Pinpoint the cell where the given text exists, returning its (X, Y) midpoint coordinate. 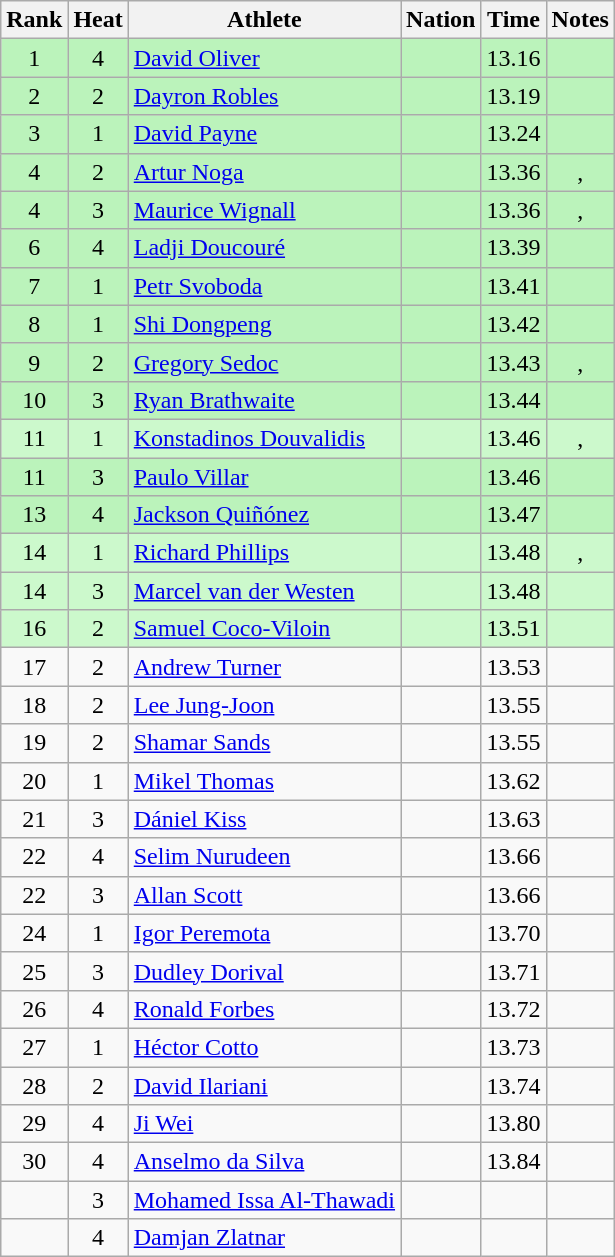
13.16 (514, 58)
Andrew Turner (264, 667)
9 (34, 362)
Damjan Zlatnar (264, 1238)
Dayron Robles (264, 96)
8 (34, 324)
28 (34, 1085)
Samuel Coco-Viloin (264, 629)
Dániel Kiss (264, 819)
13.42 (514, 324)
Selim Nurudeen (264, 857)
18 (34, 705)
13.63 (514, 819)
13.72 (514, 1009)
27 (34, 1047)
13.43 (514, 362)
Ladji Doucouré (264, 248)
Marcel van der Westen (264, 591)
Petr Svoboda (264, 286)
13.41 (514, 286)
Allan Scott (264, 895)
17 (34, 667)
Mikel Thomas (264, 781)
13.73 (514, 1047)
6 (34, 248)
David Oliver (264, 58)
13.62 (514, 781)
13.74 (514, 1085)
Paulo Villar (264, 477)
13.71 (514, 971)
Lee Jung-Joon (264, 705)
Time (514, 20)
Gregory Sedoc (264, 362)
26 (34, 1009)
Athlete (264, 20)
Richard Phillips (264, 553)
29 (34, 1124)
Anselmo da Silva (264, 1162)
David Payne (264, 134)
25 (34, 971)
Héctor Cotto (264, 1047)
13.44 (514, 400)
10 (34, 400)
13.39 (514, 248)
13 (34, 515)
Konstadinos Douvalidis (264, 438)
13.19 (514, 96)
Mohamed Issa Al-Thawadi (264, 1200)
19 (34, 743)
13.47 (514, 515)
13.80 (514, 1124)
20 (34, 781)
Ronald Forbes (264, 1009)
Ji Wei (264, 1124)
Maurice Wignall (264, 210)
Rank (34, 20)
13.24 (514, 134)
Shamar Sands (264, 743)
Jackson Quiñónez (264, 515)
30 (34, 1162)
Notes (580, 20)
13.70 (514, 933)
Shi Dongpeng (264, 324)
Dudley Dorival (264, 971)
David Ilariani (264, 1085)
7 (34, 286)
Ryan Brathwaite (264, 400)
13.53 (514, 667)
21 (34, 819)
13.84 (514, 1162)
24 (34, 933)
13.51 (514, 629)
Nation (441, 20)
Igor Peremota (264, 933)
Artur Noga (264, 172)
Heat (98, 20)
16 (34, 629)
